Locate the cell with the specified text and output its (X, Y) center coordinate. 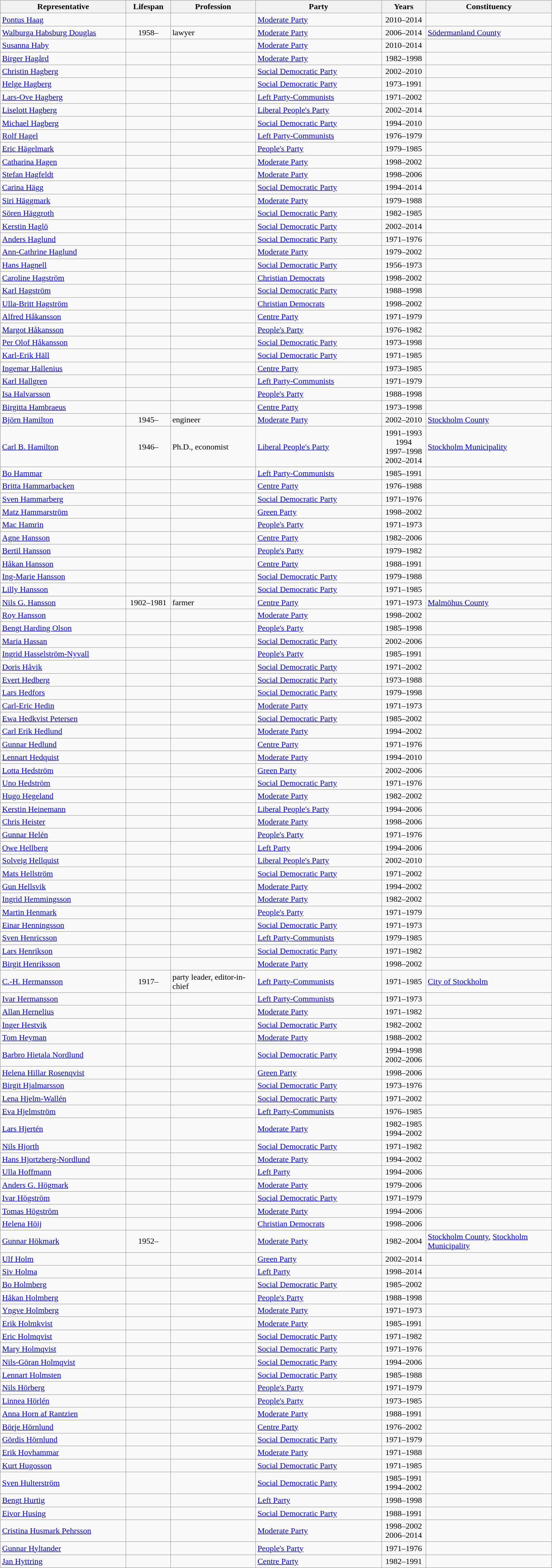
1973–1991 (403, 84)
Profession (213, 7)
Jan Hyttring (63, 1561)
Erik Hovhammar (63, 1452)
Ulla Hoffmann (63, 1172)
1979–1998 (403, 693)
1998–20022006–2014 (403, 1531)
Lotta Hedström (63, 770)
Eric Hägelmark (63, 149)
1976–1982 (403, 329)
Håkan Hansson (63, 563)
1985–19911994–2002 (403, 1483)
Carl Erik Hedlund (63, 731)
1982–2004 (403, 1241)
1991–199319941997–19982002–2014 (403, 446)
Allan Hernelius (63, 1012)
Sören Häggroth (63, 213)
1958– (149, 33)
Michael Hagberg (63, 123)
C.-H. Hermansson (63, 981)
Gunnar Hyltander (63, 1548)
Ulla-Britt Hagström (63, 304)
Gunnar Hedlund (63, 744)
Björn Hamilton (63, 420)
farmer (213, 602)
Catharina Hagen (63, 162)
1971–1988 (403, 1452)
Nils Hjorth (63, 1146)
1994–2014 (403, 188)
1956–1973 (403, 265)
1979–2002 (403, 252)
Rolf Hagel (63, 136)
Stefan Hagfeldt (63, 175)
Lars Henrikson (63, 951)
Mats Hellström (63, 874)
Solveig Hellquist (63, 861)
Ing-Marie Hansson (63, 576)
1902–1981 (149, 602)
Anders Haglund (63, 239)
Maria Hassan (63, 641)
1945– (149, 420)
Lennart Holmsten (63, 1375)
Lars-Ove Hagberg (63, 97)
party leader, editor-in-chief (213, 981)
Years (403, 7)
Stockholm County, Stockholm Municipality (489, 1241)
Erik Holmkvist (63, 1323)
Håkan Holmberg (63, 1298)
Södermanland County (489, 33)
Karl-Erik Häll (63, 355)
Nils G. Hansson (63, 602)
Stockholm Municipality (489, 446)
Stockholm County (489, 420)
Helena Hillar Rosenqvist (63, 1073)
Nils Hörberg (63, 1388)
Evert Hedberg (63, 680)
Carina Hägg (63, 188)
1998–1998 (403, 1500)
1998–2014 (403, 1272)
Birger Hagård (63, 58)
1982–1998 (403, 58)
Eva Hjelmström (63, 1111)
1973–1976 (403, 1086)
1982–2006 (403, 538)
1982–19851994–2002 (403, 1129)
1994–19982002–2006 (403, 1055)
Nils-Göran Holmqvist (63, 1362)
1979–2006 (403, 1185)
Mary Holmqvist (63, 1349)
Cristina Husmark Pehrsson (63, 1531)
Siri Häggmark (63, 200)
Hans Hjortzberg-Nordlund (63, 1159)
Börje Hörnlund (63, 1427)
Martin Henmark (63, 912)
Sven Hulterström (63, 1483)
1985–1998 (403, 628)
Linnea Hörlén (63, 1401)
Gunnar Hökmark (63, 1241)
Ingrid Hemmingsson (63, 899)
1982–1991 (403, 1561)
1982–1985 (403, 213)
Alfred Håkansson (63, 317)
Agne Hansson (63, 538)
Owe Hellberg (63, 848)
Mac Hamrin (63, 525)
Sven Hammarberg (63, 499)
lawyer (213, 33)
Birgitta Hambraeus (63, 407)
Gun Hellsvik (63, 886)
Party (319, 7)
Caroline Hagström (63, 278)
City of Stockholm (489, 981)
Yngve Holmberg (63, 1311)
Lars Hedfors (63, 693)
Birgit Henriksson (63, 964)
Ivar Hermansson (63, 999)
1917– (149, 981)
Walburga Habsburg Douglas (63, 33)
Einar Henningsson (63, 925)
Christin Hagberg (63, 71)
Liselott Hagberg (63, 110)
Barbro Hietala Nordlund (63, 1055)
Ph.D., economist (213, 446)
Anna Horn af Rantzien (63, 1414)
Helge Hagberg (63, 84)
1976–1985 (403, 1111)
Uno Hedström (63, 783)
1976–1979 (403, 136)
Bo Holmberg (63, 1285)
Margot Håkansson (63, 329)
1976–2002 (403, 1427)
Bo Hammar (63, 473)
Inger Hestvik (63, 1025)
Ingemar Hallenius (63, 368)
Britta Hammarbacken (63, 486)
1952– (149, 1241)
Lennart Hedquist (63, 757)
engineer (213, 420)
Hans Hagnell (63, 265)
Sven Henricsson (63, 938)
2006–2014 (403, 33)
Siv Holma (63, 1272)
Ann-Cathrine Haglund (63, 252)
Kurt Hugosson (63, 1465)
Bertil Hansson (63, 551)
Eivor Husing (63, 1513)
Ulf Holm (63, 1259)
Lars Hjertén (63, 1129)
Hugo Hegeland (63, 796)
Lifespan (149, 7)
Ingrid Hasselström-Nyvall (63, 654)
Helena Höij (63, 1224)
Tom Heyman (63, 1038)
Karl Hagström (63, 291)
Birgit Hjalmarsson (63, 1086)
Representative (63, 7)
1973–1988 (403, 680)
1988–2002 (403, 1038)
Eric Holmqvist (63, 1336)
Lilly Hansson (63, 589)
Bengt Harding Olson (63, 628)
1976–1988 (403, 486)
Gunnar Helén (63, 835)
Susanna Haby (63, 45)
Anders G. Högmark (63, 1185)
Lena Hjelm-Wallén (63, 1098)
Doris Håvik (63, 667)
1979–1982 (403, 551)
Constituency (489, 7)
Karl Hallgren (63, 381)
Ewa Hedkvist Petersen (63, 719)
Tomas Högström (63, 1211)
Roy Hansson (63, 615)
Malmöhus County (489, 602)
Chris Heister (63, 822)
Matz Hammarström (63, 512)
Isa Halvarsson (63, 394)
Per Olof Håkansson (63, 342)
Ivar Högström (63, 1198)
Carl-Eric Hedin (63, 706)
Kerstin Heinemann (63, 809)
Bengt Hurtig (63, 1500)
Gördis Hörnlund (63, 1439)
Pontus Haag (63, 20)
1985–1988 (403, 1375)
Kerstin Haglö (63, 226)
Carl B. Hamilton (63, 446)
1946– (149, 446)
